Return [x, y] of the center of cell containing provided text 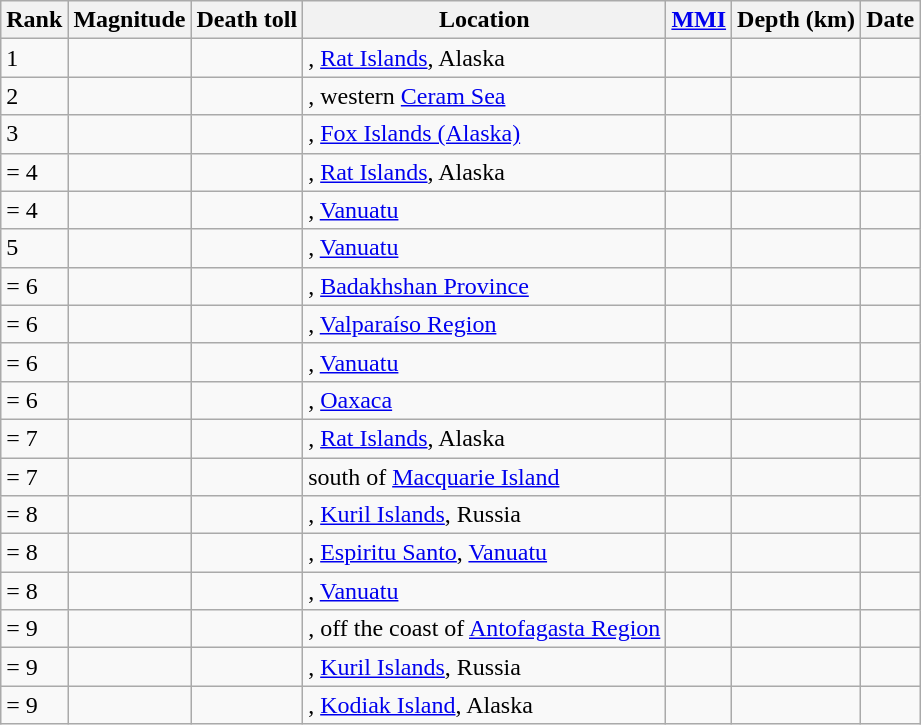
5 [34, 248]
, Espiritu Santo, Vanuatu [484, 553]
Depth (km) [796, 20]
Magnitude [130, 20]
, Badakhshan Province [484, 286]
Rank [34, 20]
, Kodiak Island, Alaska [484, 705]
Location [484, 20]
MMI [699, 20]
3 [34, 134]
, western Ceram Sea [484, 96]
Death toll [247, 20]
, Fox Islands (Alaska) [484, 134]
Date [890, 20]
south of Macquarie Island [484, 477]
1 [34, 58]
2 [34, 96]
, Valparaíso Region [484, 324]
, Oaxaca [484, 400]
, off the coast of Antofagasta Region [484, 629]
